Search for the cell housing the specified text and yield its [X, Y] center coordinate. 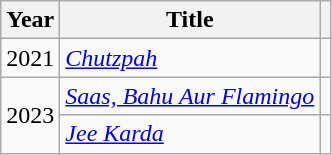
Title [190, 20]
2023 [30, 115]
Chutzpah [190, 58]
2021 [30, 58]
Year [30, 20]
Saas, Bahu Aur Flamingo [190, 96]
Jee Karda [190, 134]
